Capture the cell that displays the provided text and extract its (x, y) central coordinate. 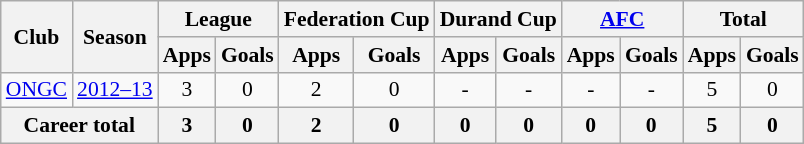
ONGC (36, 90)
Total (744, 19)
Season (115, 36)
2012–13 (115, 90)
League (218, 19)
Club (36, 36)
Durand Cup (498, 19)
AFC (622, 19)
Career total (80, 126)
Federation Cup (357, 19)
